Capture the cell that displays the provided text and extract its [X, Y] central coordinate. 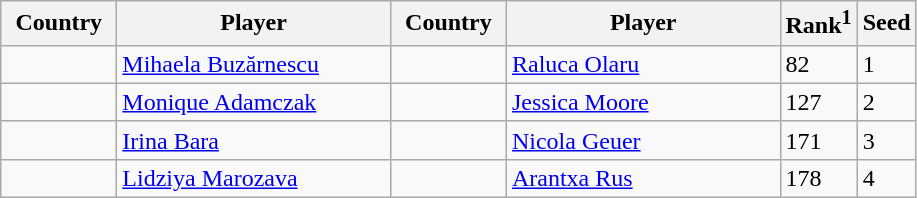
127 [818, 102]
Nicola Geuer [643, 140]
171 [818, 140]
Seed [886, 24]
178 [818, 178]
Monique Adamczak [254, 102]
Arantxa Rus [643, 178]
4 [886, 178]
3 [886, 140]
2 [886, 102]
Jessica Moore [643, 102]
1 [886, 64]
Irina Bara [254, 140]
Mihaela Buzărnescu [254, 64]
Rank1 [818, 24]
82 [818, 64]
Lidziya Marozava [254, 178]
Raluca Olaru [643, 64]
